Search for the cell housing the specified text and yield its [X, Y] center coordinate. 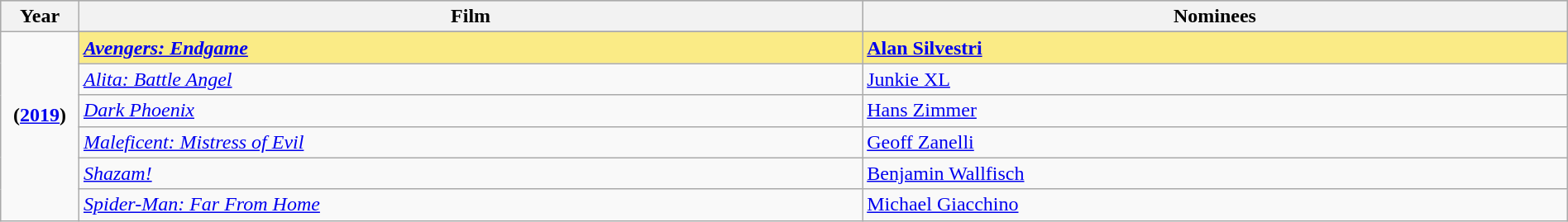
Hans Zimmer [1216, 111]
Dark Phoenix [470, 111]
Year [40, 17]
Film [470, 17]
Alita: Battle Angel [470, 79]
Spider-Man: Far From Home [470, 205]
Michael Giacchino [1216, 205]
Benjamin Wallfisch [1216, 173]
Nominees [1216, 17]
Geoff Zanelli [1216, 142]
Shazam! [470, 173]
Junkie XL [1216, 79]
Maleficent: Mistress of Evil [470, 142]
Avengers: Endgame [470, 48]
Alan Silvestri [1216, 48]
(2019) [40, 126]
